Locate the cell with the specified text and output its (X, Y) center coordinate. 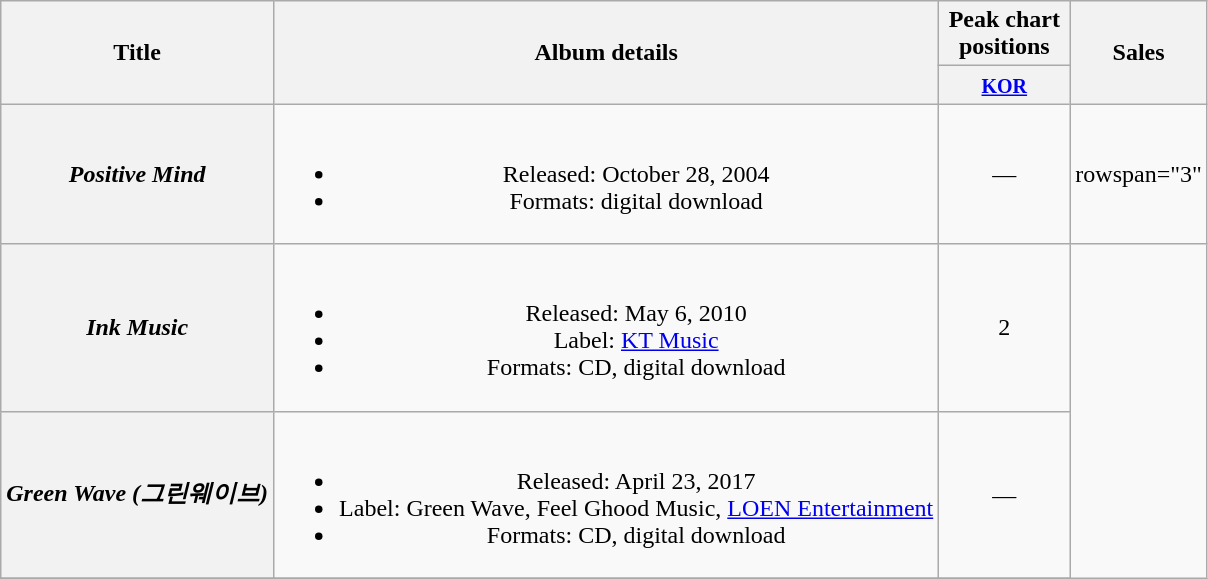
Released: May 6, 2010Label: KT MusicFormats: CD, digital download (606, 328)
Peak chart positions (1004, 34)
rowspan="3" (1139, 174)
Album details (606, 52)
Released: October 28, 2004Formats: digital download (606, 174)
Green Wave (그린웨이브) (138, 494)
Ink Music (138, 328)
Released: April 23, 2017Label: Green Wave, Feel Ghood Music, LOEN EntertainmentFormats: CD, digital download (606, 494)
Sales (1139, 52)
Title (138, 52)
Positive Mind (138, 174)
2 (1004, 328)
KOR (1004, 85)
